Identify which cell holds the provided text, then report its (X, Y) central coordinate. 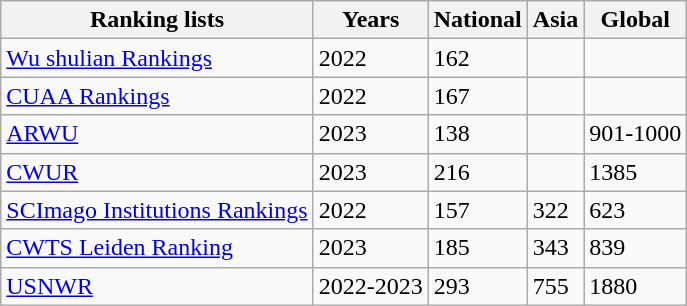
SCImago Institutions Rankings (157, 210)
216 (478, 172)
1880 (636, 286)
901-1000 (636, 134)
Wu shulian Rankings (157, 58)
1385 (636, 172)
157 (478, 210)
CUAA Rankings (157, 96)
322 (555, 210)
2022-2023 (370, 286)
ARWU (157, 134)
CWUR (157, 172)
623 (636, 210)
Asia (555, 20)
162 (478, 58)
Global (636, 20)
839 (636, 248)
343 (555, 248)
138 (478, 134)
Ranking lists (157, 20)
293 (478, 286)
755 (555, 286)
USNWR (157, 286)
National (478, 20)
185 (478, 248)
Years (370, 20)
167 (478, 96)
CWTS Leiden Ranking (157, 248)
